Identify which cell holds the provided text, then report its [X, Y] central coordinate. 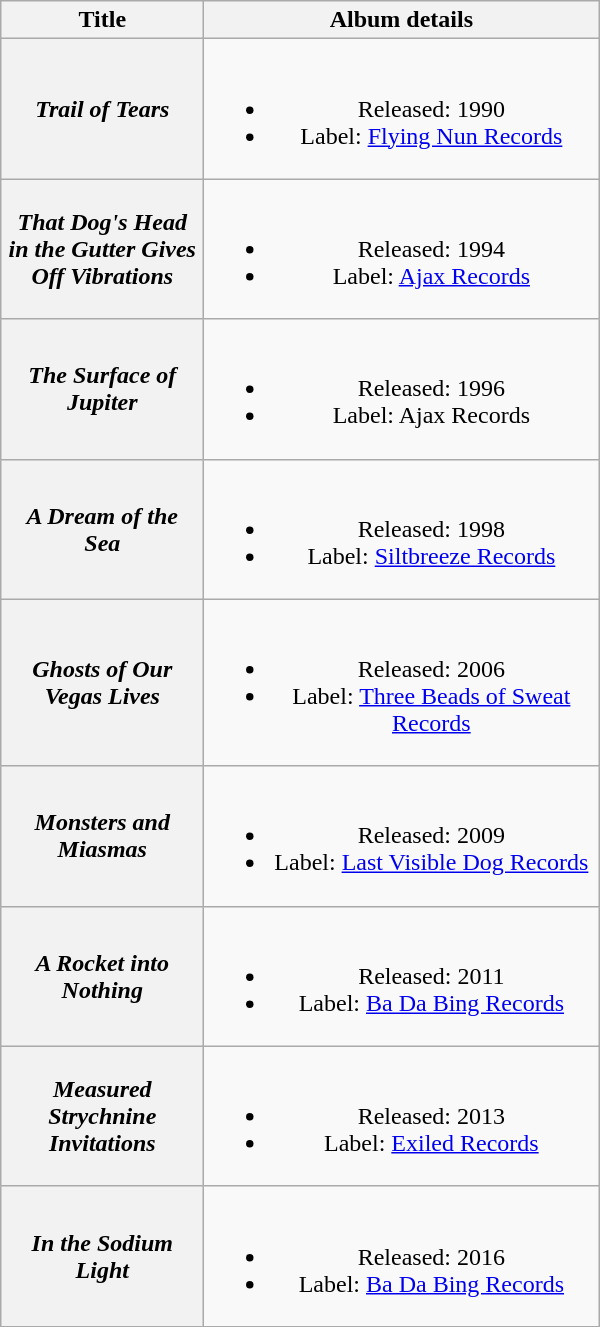
Ghosts of Our Vegas Lives [102, 682]
Released: 2006Label: Three Beads of Sweat Records [402, 682]
Album details [402, 20]
Released: 1996Label: Ajax Records [402, 389]
Released: 1990Label: Flying Nun Records [402, 109]
Measured Strychnine Invitations [102, 1116]
Released: 2011Label: Ba Da Bing Records [402, 976]
A Rocket into Nothing [102, 976]
Released: 1998Label: Siltbreeze Records [402, 529]
The Surface of Jupiter [102, 389]
Monsters and Miasmas [102, 836]
Trail of Tears [102, 109]
Released: 1994Label: Ajax Records [402, 249]
A Dream of the Sea [102, 529]
That Dog's Head in the Gutter Gives Off Vibrations [102, 249]
Released: 2013Label: Exiled Records [402, 1116]
In the Sodium Light [102, 1256]
Released: 2016Label: Ba Da Bing Records [402, 1256]
Released: 2009Label: Last Visible Dog Records [402, 836]
Title [102, 20]
